Determine the [x, y] coordinate at the center of the cell enclosing the given text.  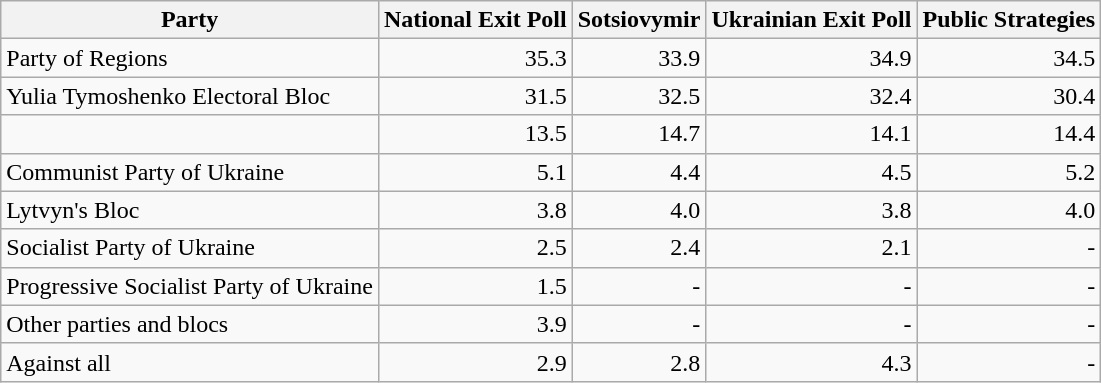
34.9 [812, 58]
2.9 [475, 362]
Lytvyn's Bloc [190, 210]
34.5 [1009, 58]
2.8 [639, 362]
2.1 [812, 248]
14.7 [639, 134]
National Exit Poll [475, 20]
Socialist Party of Ukraine [190, 248]
Progressive Socialist Party of Ukraine [190, 286]
Ukrainian Exit Poll [812, 20]
1.5 [475, 286]
Public Strategies [1009, 20]
Other parties and blocs [190, 324]
30.4 [1009, 96]
Sotsiovymir [639, 20]
5.2 [1009, 172]
5.1 [475, 172]
14.4 [1009, 134]
Party of Regions [190, 58]
4.3 [812, 362]
4.5 [812, 172]
2.4 [639, 248]
Against all [190, 362]
2.5 [475, 248]
32.4 [812, 96]
3.9 [475, 324]
32.5 [639, 96]
4.4 [639, 172]
13.5 [475, 134]
33.9 [639, 58]
Communist Party of Ukraine [190, 172]
Yulia Tymoshenko Electoral Bloc [190, 96]
14.1 [812, 134]
31.5 [475, 96]
Party [190, 20]
35.3 [475, 58]
